Detect which cell encompasses the target text, then output its (x, y) center coordinate. 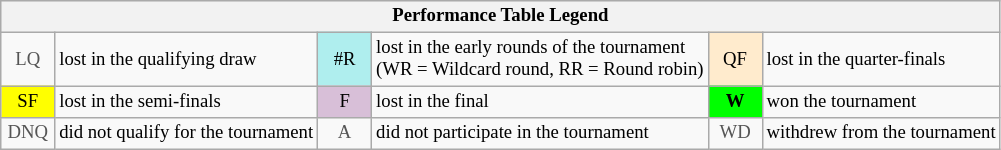
lost in the final (540, 102)
lost in the semi-finals (186, 102)
DNQ (28, 134)
#R (345, 60)
won the tournament (881, 102)
QF (735, 60)
W (735, 102)
SF (28, 102)
lost in the quarter-finals (881, 60)
A (345, 134)
lost in the early rounds of the tournament(WR = Wildcard round, RR = Round robin) (540, 60)
did not participate in the tournament (540, 134)
lost in the qualifying draw (186, 60)
did not qualify for the tournament (186, 134)
LQ (28, 60)
Performance Table Legend (500, 16)
F (345, 102)
WD (735, 134)
withdrew from the tournament (881, 134)
